Capture the cell that displays the provided text and extract its [x, y] central coordinate. 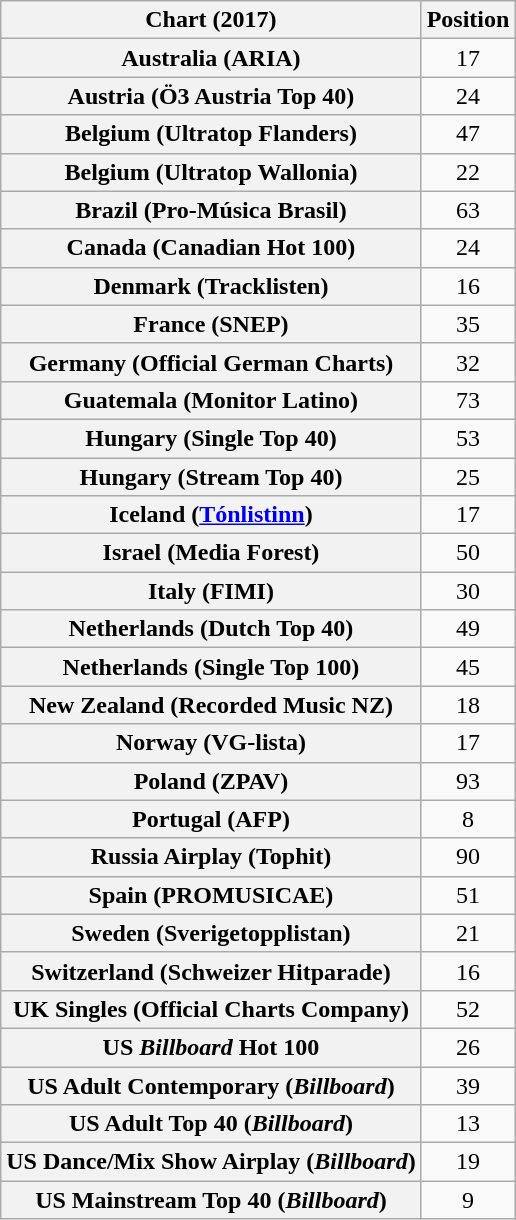
Switzerland (Schweizer Hitparade) [211, 971]
13 [468, 1124]
25 [468, 477]
Denmark (Tracklisten) [211, 286]
51 [468, 895]
63 [468, 210]
18 [468, 705]
Spain (PROMUSICAE) [211, 895]
9 [468, 1200]
Hungary (Stream Top 40) [211, 477]
73 [468, 400]
39 [468, 1085]
93 [468, 781]
90 [468, 857]
52 [468, 1009]
Belgium (Ultratop Flanders) [211, 134]
21 [468, 933]
Iceland (Tónlistinn) [211, 515]
Netherlands (Dutch Top 40) [211, 629]
Position [468, 20]
Israel (Media Forest) [211, 553]
US Mainstream Top 40 (Billboard) [211, 1200]
Russia Airplay (Tophit) [211, 857]
8 [468, 819]
30 [468, 591]
49 [468, 629]
47 [468, 134]
UK Singles (Official Charts Company) [211, 1009]
US Billboard Hot 100 [211, 1047]
45 [468, 667]
53 [468, 438]
Guatemala (Monitor Latino) [211, 400]
Brazil (Pro-Música Brasil) [211, 210]
US Adult Contemporary (Billboard) [211, 1085]
Italy (FIMI) [211, 591]
26 [468, 1047]
Netherlands (Single Top 100) [211, 667]
Germany (Official German Charts) [211, 362]
US Adult Top 40 (Billboard) [211, 1124]
35 [468, 324]
32 [468, 362]
US Dance/Mix Show Airplay (Billboard) [211, 1162]
New Zealand (Recorded Music NZ) [211, 705]
Portugal (AFP) [211, 819]
Belgium (Ultratop Wallonia) [211, 172]
France (SNEP) [211, 324]
Chart (2017) [211, 20]
Austria (Ö3 Austria Top 40) [211, 96]
Norway (VG-lista) [211, 743]
22 [468, 172]
50 [468, 553]
Canada (Canadian Hot 100) [211, 248]
19 [468, 1162]
Hungary (Single Top 40) [211, 438]
Sweden (Sverigetopplistan) [211, 933]
Australia (ARIA) [211, 58]
Poland (ZPAV) [211, 781]
